Return (x, y) of the center of cell containing provided text 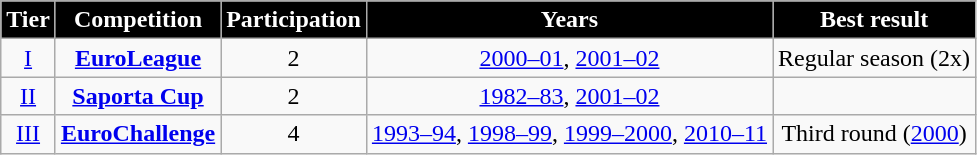
Tier (28, 20)
III (28, 134)
4 (294, 134)
Years (569, 20)
Best result (874, 20)
Saporta Cup (138, 96)
EuroLeague (138, 58)
EuroChallenge (138, 134)
1982–83, 2001–02 (569, 96)
I (28, 58)
Competition (138, 20)
Third round (2000) (874, 134)
1993–94, 1998–99, 1999–2000, 2010–11 (569, 134)
Regular season (2x) (874, 58)
Participation (294, 20)
II (28, 96)
2000–01, 2001–02 (569, 58)
